Search for the cell housing the specified text and yield its [x, y] center coordinate. 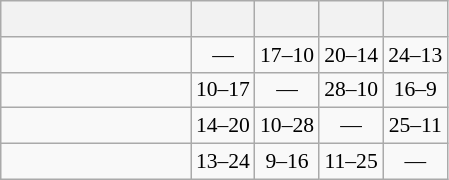
9–16 [287, 162]
25–11 [415, 126]
28–10 [351, 90]
24–13 [415, 55]
17–10 [287, 55]
20–14 [351, 55]
13–24 [223, 162]
10–28 [287, 126]
10–17 [223, 90]
11–25 [351, 162]
16–9 [415, 90]
14–20 [223, 126]
